Determine the (X, Y) coordinate at the center of the cell enclosing the given text.  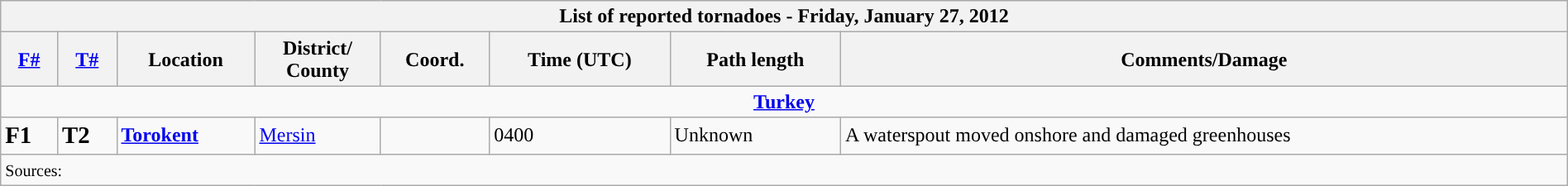
Turkey (784, 102)
District/County (318, 60)
Coord. (435, 60)
Location (185, 60)
Sources: (784, 169)
Mersin (318, 136)
Comments/Damage (1204, 60)
Path length (755, 60)
List of reported tornadoes - Friday, January 27, 2012 (784, 17)
Torokent (185, 136)
0400 (580, 136)
F1 (30, 136)
Unknown (755, 136)
Time (UTC) (580, 60)
F# (30, 60)
T2 (88, 136)
T# (88, 60)
A waterspout moved onshore and damaged greenhouses (1204, 136)
